For the text-containing cell, return its midpoint in [x, y] coordinate format. 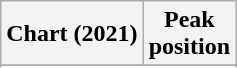
Chart (2021) [72, 34]
Peakposition [189, 34]
